Pinpoint the cell where the given text exists, returning its [x, y] midpoint coordinate. 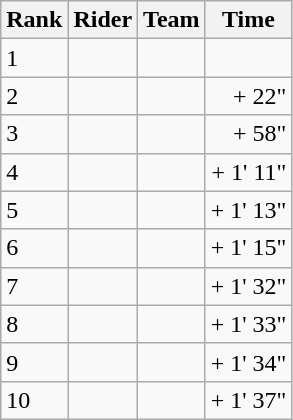
4 [34, 172]
+ 1' 32" [248, 286]
7 [34, 286]
1 [34, 58]
+ 22" [248, 96]
Team [172, 20]
+ 1' 37" [248, 400]
+ 1' 34" [248, 362]
Rider [103, 20]
9 [34, 362]
+ 1' 11" [248, 172]
Rank [34, 20]
10 [34, 400]
+ 1' 33" [248, 324]
5 [34, 210]
6 [34, 248]
Time [248, 20]
8 [34, 324]
+ 1' 15" [248, 248]
+ 58" [248, 134]
2 [34, 96]
3 [34, 134]
+ 1' 13" [248, 210]
